Determine the (x, y) coordinate at the center of the cell enclosing the given text.  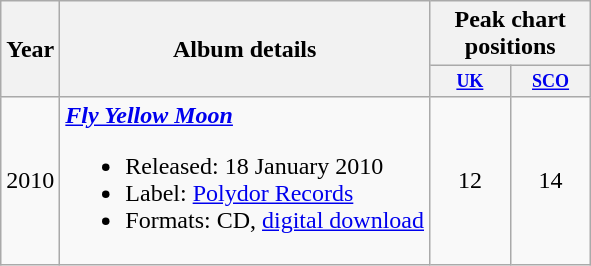
UK (470, 82)
SCO (550, 82)
Year (30, 49)
2010 (30, 180)
Album details (245, 49)
14 (550, 180)
Peak chart positions (510, 34)
12 (470, 180)
Fly Yellow MoonReleased: 18 January 2010Label: Polydor RecordsFormats: CD, digital download (245, 180)
